Find where the given text appears and provide that cell's center as (X, Y) coordinate. 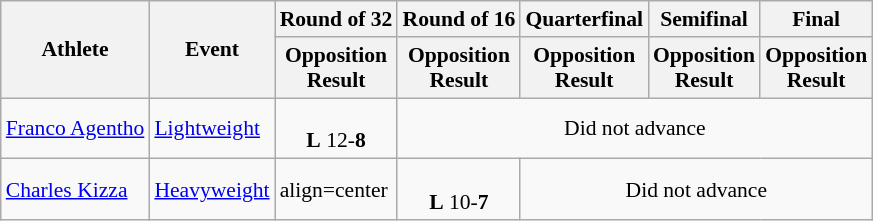
Final (816, 19)
Quarterfinal (584, 19)
Round of 16 (458, 19)
Franco Agentho (76, 128)
Lightweight (212, 128)
Heavyweight (212, 190)
L 12-8 (336, 128)
Event (212, 50)
L 10-7 (458, 190)
Charles Kizza (76, 190)
Athlete (76, 50)
Round of 32 (336, 19)
align=center (336, 190)
Semifinal (704, 19)
